Pinpoint the cell where the given text exists, returning its (X, Y) midpoint coordinate. 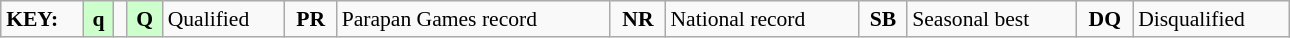
SB (884, 19)
Parapan Games record (474, 19)
Seasonal best (992, 19)
PR (311, 19)
DQ (1104, 19)
Q (145, 19)
Disqualified (1211, 19)
NR (638, 19)
Qualified (224, 19)
National record (762, 19)
KEY: (42, 19)
q (98, 19)
